For the text-containing cell, return its midpoint in [X, Y] coordinate format. 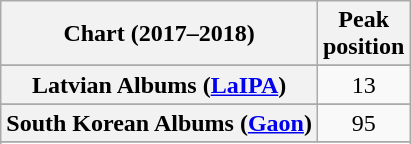
Peakposition [363, 34]
13 [363, 85]
South Korean Albums (Gaon) [160, 123]
95 [363, 123]
Chart (2017–2018) [160, 34]
Latvian Albums (LaIPA) [160, 85]
